For the text-containing cell, return its midpoint in (X, Y) coordinate format. 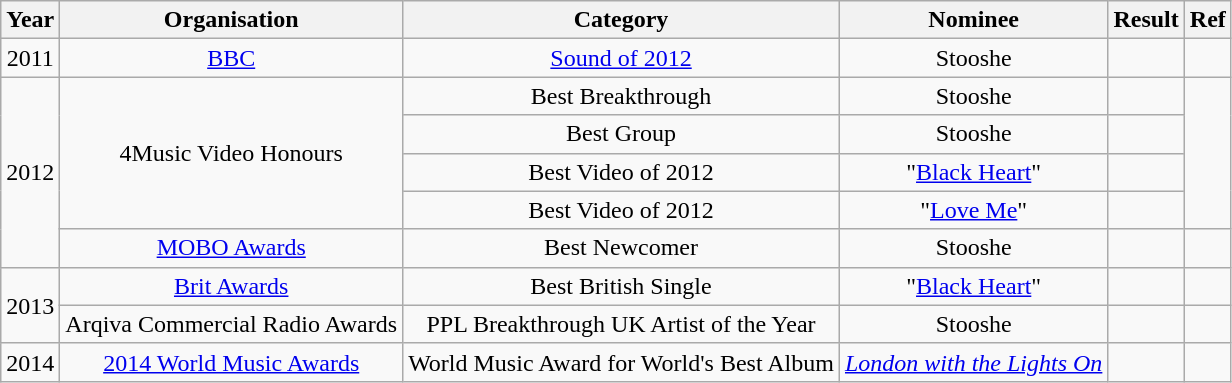
BBC (232, 58)
Best Breakthrough (622, 96)
2012 (30, 172)
Best Newcomer (622, 248)
Ref (1208, 20)
"Love Me" (973, 210)
World Music Award for World's Best Album (622, 362)
2014 World Music Awards (232, 362)
PPL Breakthrough UK Artist of the Year (622, 324)
4Music Video Honours (232, 153)
Year (30, 20)
Best Group (622, 134)
Nominee (973, 20)
Sound of 2012 (622, 58)
2011 (30, 58)
2014 (30, 362)
2013 (30, 305)
Best British Single (622, 286)
Arqiva Commercial Radio Awards (232, 324)
London with the Lights On (973, 362)
Result (1146, 20)
Organisation (232, 20)
MOBO Awards (232, 248)
Brit Awards (232, 286)
Category (622, 20)
